Detect which cell encompasses the target text, then output its [x, y] center coordinate. 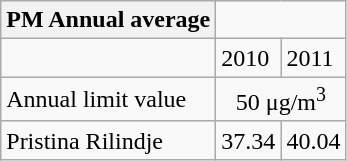
50 μg/m3 [281, 100]
37.34 [248, 140]
2011 [314, 58]
40.04 [314, 140]
2010 [248, 58]
Pristina Rilindje [108, 140]
Annual limit value [108, 100]
PM Annual average [108, 20]
